Pinpoint the cell where the given text exists, returning its [X, Y] midpoint coordinate. 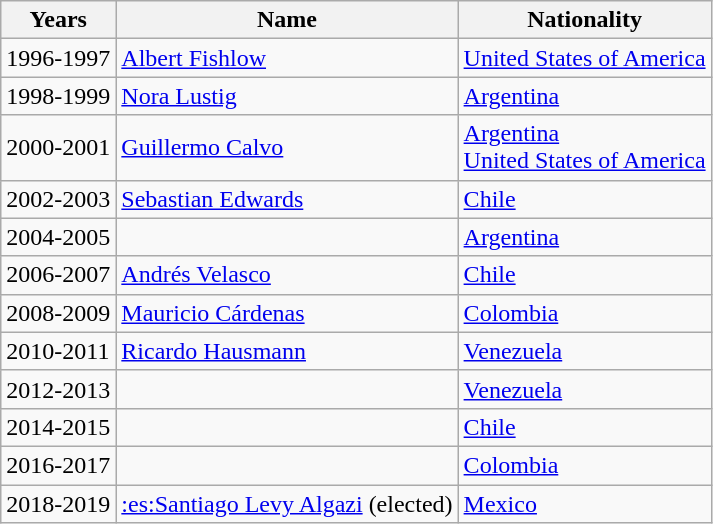
1998-1999 [58, 96]
ArgentinaUnited States of America [584, 148]
Name [287, 20]
2012-2013 [58, 389]
Albert Fishlow [287, 58]
2010-2011 [58, 351]
2008-2009 [58, 313]
Sebastian Edwards [287, 199]
2000-2001 [58, 148]
Mauricio Cárdenas [287, 313]
Years [58, 20]
1996-1997 [58, 58]
:es:Santiago Levy Algazi (elected) [287, 503]
Guillermo Calvo [287, 148]
2014-2015 [58, 427]
Nationality [584, 20]
2004-2005 [58, 237]
2018-2019 [58, 503]
2002-2003 [58, 199]
Mexico [584, 503]
Andrés Velasco [287, 275]
United States of America [584, 58]
Ricardo Hausmann [287, 351]
2016-2017 [58, 465]
2006-2007 [58, 275]
Nora Lustig [287, 96]
